Return the [x, y] coordinate for the center point of the cell that contains the specified text.  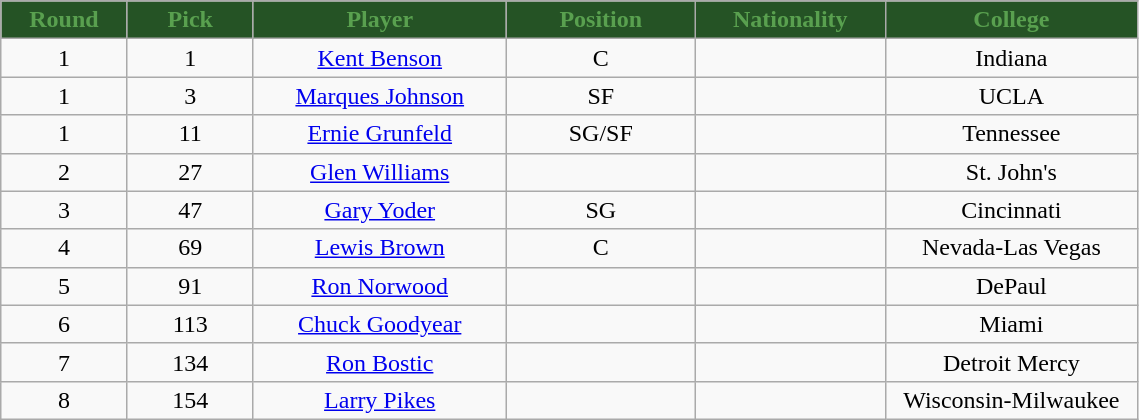
Round [64, 20]
69 [190, 248]
Ron Bostic [380, 362]
St. John's [1012, 172]
Player [380, 20]
113 [190, 324]
Indiana [1012, 58]
6 [64, 324]
7 [64, 362]
Glen Williams [380, 172]
Miami [1012, 324]
Nationality [790, 20]
91 [190, 286]
Pick [190, 20]
Cincinnati [1012, 210]
Tennessee [1012, 134]
Detroit Mercy [1012, 362]
College [1012, 20]
Gary Yoder [380, 210]
27 [190, 172]
Lewis Brown [380, 248]
11 [190, 134]
Nevada-Las Vegas [1012, 248]
Marques Johnson [380, 96]
4 [64, 248]
DePaul [1012, 286]
47 [190, 210]
2 [64, 172]
5 [64, 286]
Ron Norwood [380, 286]
Ernie Grunfeld [380, 134]
SF [600, 96]
8 [64, 400]
Larry Pikes [380, 400]
Kent Benson [380, 58]
Position [600, 20]
Wisconsin-Milwaukee [1012, 400]
SG [600, 210]
134 [190, 362]
Chuck Goodyear [380, 324]
SG/SF [600, 134]
UCLA [1012, 96]
154 [190, 400]
